Search for the cell housing the specified text and yield its [x, y] center coordinate. 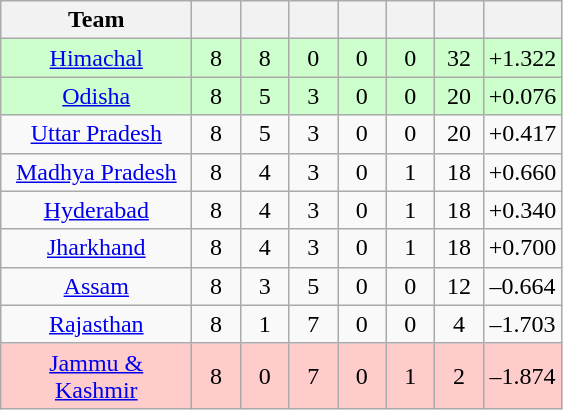
–1.703 [522, 324]
Himachal [96, 58]
Odisha [96, 96]
–1.874 [522, 376]
Assam [96, 286]
Uttar Pradesh [96, 134]
Team [96, 20]
Jharkhand [96, 248]
+0.660 [522, 172]
+0.700 [522, 248]
Hyderabad [96, 210]
Jammu & Kashmir [96, 376]
12 [460, 286]
2 [460, 376]
+0.340 [522, 210]
–0.664 [522, 286]
+0.076 [522, 96]
32 [460, 58]
Rajasthan [96, 324]
Madhya Pradesh [96, 172]
+0.417 [522, 134]
+1.322 [522, 58]
